Find where the given text appears and provide that cell's center as [x, y] coordinate. 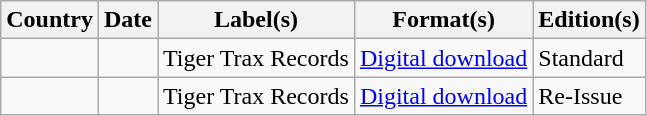
Country [50, 20]
Format(s) [443, 20]
Label(s) [256, 20]
Date [128, 20]
Standard [589, 58]
Re-Issue [589, 96]
Edition(s) [589, 20]
